Provide the (X, Y) coordinate of the cell's center where the given text is located.  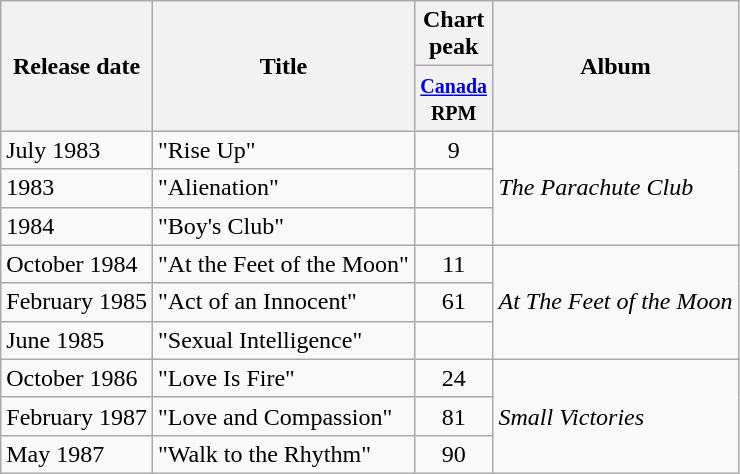
Small Victories (616, 416)
61 (454, 302)
February 1985 (77, 302)
"Alienation" (283, 188)
24 (454, 378)
1983 (77, 188)
"Rise Up" (283, 150)
"Boy's Club" (283, 226)
CanadaRPM (454, 98)
"At the Feet of the Moon" (283, 264)
October 1984 (77, 264)
Chart peak (454, 34)
11 (454, 264)
Title (283, 66)
81 (454, 416)
9 (454, 150)
Album (616, 66)
"Love Is Fire" (283, 378)
February 1987 (77, 416)
The Parachute Club (616, 188)
October 1986 (77, 378)
"Sexual Intelligence" (283, 340)
July 1983 (77, 150)
"Love and Compassion" (283, 416)
"Walk to the Rhythm" (283, 454)
Release date (77, 66)
At The Feet of the Moon (616, 302)
May 1987 (77, 454)
"Act of an Innocent" (283, 302)
June 1985 (77, 340)
90 (454, 454)
1984 (77, 226)
